Identify which cell holds the provided text, then report its (x, y) central coordinate. 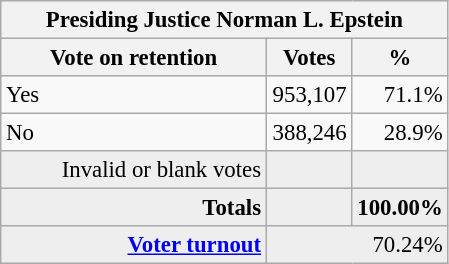
No (134, 133)
Presiding Justice Norman L. Epstein (224, 20)
% (400, 58)
Yes (134, 95)
Totals (134, 208)
953,107 (309, 95)
388,246 (309, 133)
71.1% (400, 95)
100.00% (400, 208)
Invalid or blank votes (134, 170)
Voter turnout (134, 245)
Votes (309, 58)
28.9% (400, 133)
70.24% (357, 245)
Vote on retention (134, 58)
